Provide the [x, y] coordinate of the cell's center where the given text is located.  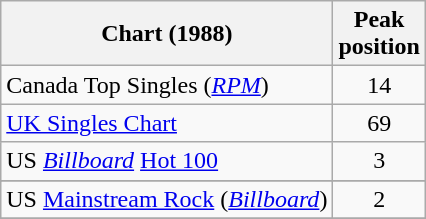
Peakposition [379, 34]
US Billboard Hot 100 [167, 161]
UK Singles Chart [167, 123]
3 [379, 161]
US Mainstream Rock (Billboard) [167, 199]
69 [379, 123]
Chart (1988) [167, 34]
14 [379, 85]
2 [379, 199]
Canada Top Singles (RPM) [167, 85]
